Output the (x, y) coordinate of the center of the cell containing the given text.  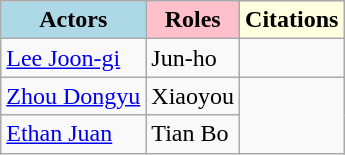
Xiaoyou (193, 96)
Jun-ho (193, 58)
Citations (292, 20)
Zhou Dongyu (74, 96)
Lee Joon-gi (74, 58)
Actors (74, 20)
Ethan Juan (74, 134)
Roles (193, 20)
Tian Bo (193, 134)
